Determine the [X, Y] coordinate at the center of the cell enclosing the given text.  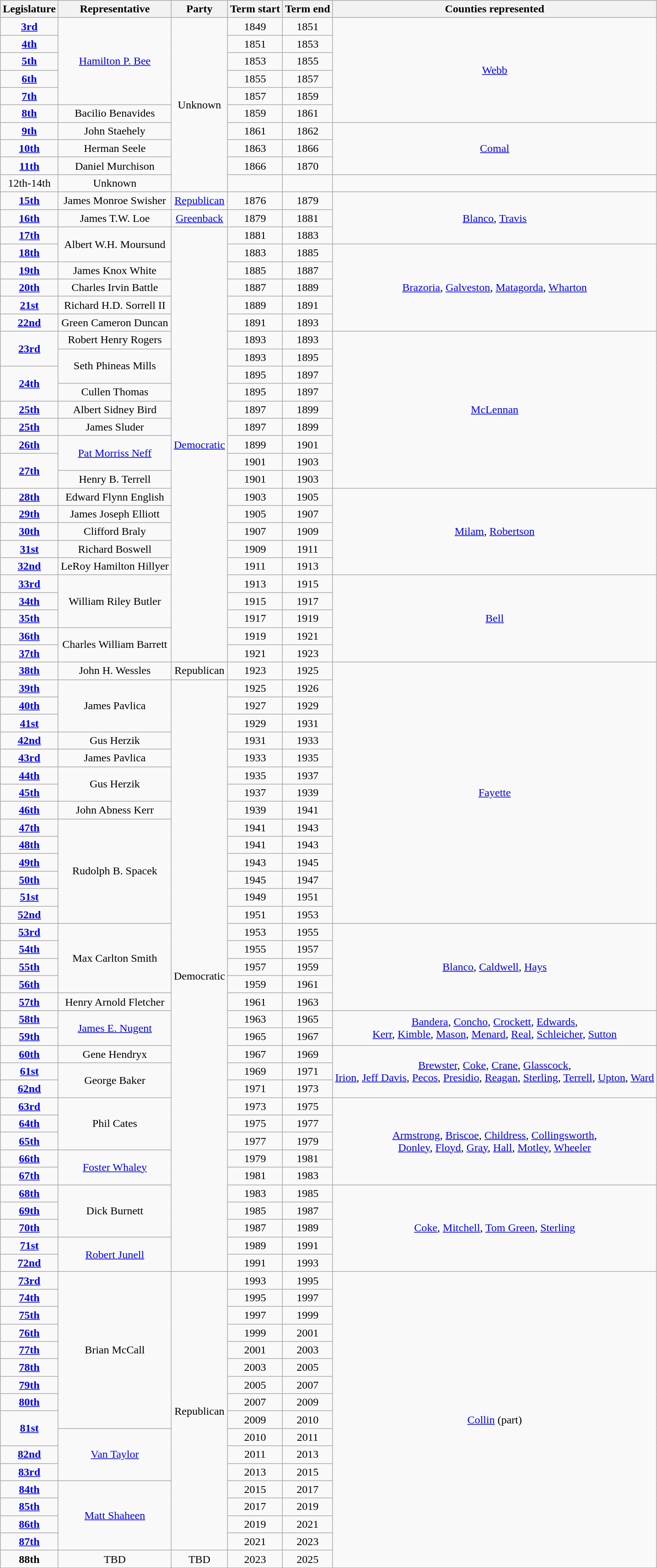
84th [29, 1489]
15th [29, 200]
McLennan [495, 410]
73rd [29, 1280]
61st [29, 1072]
Foster Whaley [114, 1167]
18th [29, 253]
Gene Hendryx [114, 1054]
Green Cameron Duncan [114, 323]
71st [29, 1245]
Cullen Thomas [114, 392]
43rd [29, 758]
Daniel Murchison [114, 166]
Term end [308, 9]
87th [29, 1541]
Party [199, 9]
22nd [29, 323]
38th [29, 671]
Richard Boswell [114, 549]
James Joseph Elliott [114, 514]
20th [29, 288]
31st [29, 549]
7th [29, 96]
4th [29, 44]
35th [29, 619]
1876 [255, 200]
44th [29, 776]
80th [29, 1402]
Milam, Robertson [495, 531]
Bell [495, 619]
Pat Morriss Neff [114, 453]
1927 [255, 706]
Fayette [495, 792]
33rd [29, 584]
John Staehely [114, 131]
56th [29, 984]
42nd [29, 740]
1949 [255, 897]
Brazoria, Galveston, Matagorda, Wharton [495, 288]
Hamilton P. Bee [114, 61]
Edward Flynn English [114, 496]
55th [29, 967]
Representative [114, 9]
8th [29, 113]
45th [29, 793]
54th [29, 949]
Comal [495, 148]
47th [29, 828]
85th [29, 1507]
Rudolph B. Spacek [114, 871]
11th [29, 166]
19th [29, 270]
10th [29, 148]
5th [29, 61]
82nd [29, 1455]
1870 [308, 166]
James T.W. Loe [114, 218]
James E. Nugent [114, 1028]
17th [29, 236]
48th [29, 845]
72nd [29, 1263]
46th [29, 810]
James Knox White [114, 270]
Seth Phineas Mills [114, 366]
74th [29, 1298]
Richard H.D. Sorrell II [114, 305]
75th [29, 1315]
21st [29, 305]
George Baker [114, 1080]
William Riley Butler [114, 601]
24th [29, 383]
1947 [308, 880]
26th [29, 444]
Blanco, Caldwell, Hays [495, 967]
Charles Irvin Battle [114, 288]
58th [29, 1019]
Legislature [29, 9]
Robert Junell [114, 1254]
34th [29, 601]
36th [29, 636]
59th [29, 1036]
83rd [29, 1472]
65th [29, 1141]
Herman Seele [114, 148]
Counties represented [495, 9]
Max Carlton Smith [114, 958]
86th [29, 1524]
Armstrong, Briscoe, Childress, Collingsworth,Donley, Floyd, Gray, Hall, Motley, Wheeler [495, 1141]
1849 [255, 27]
27th [29, 470]
62nd [29, 1089]
Robert Henry Rogers [114, 340]
40th [29, 706]
30th [29, 532]
81st [29, 1428]
Albert W.H. Moursund [114, 244]
66th [29, 1158]
67th [29, 1176]
9th [29, 131]
79th [29, 1385]
63rd [29, 1106]
1926 [308, 688]
50th [29, 880]
Bandera, Concho, Crockett, Edwards,Kerr, Kimble, Mason, Menard, Real, Schleicher, Sutton [495, 1028]
76th [29, 1333]
Webb [495, 70]
41st [29, 723]
69th [29, 1211]
37th [29, 653]
29th [29, 514]
57th [29, 1002]
John H. Wessles [114, 671]
51st [29, 897]
Clifford Braly [114, 532]
77th [29, 1350]
Van Taylor [114, 1455]
LeRoy Hamilton Hillyer [114, 566]
68th [29, 1193]
78th [29, 1368]
88th [29, 1559]
52nd [29, 915]
28th [29, 496]
39th [29, 688]
32nd [29, 566]
John Abness Kerr [114, 810]
6th [29, 79]
1862 [308, 131]
Blanco, Travis [495, 218]
3rd [29, 27]
Coke, Mitchell, Tom Green, Sterling [495, 1228]
2025 [308, 1559]
12th-14th [29, 183]
Brian McCall [114, 1350]
16th [29, 218]
23rd [29, 349]
49th [29, 862]
60th [29, 1054]
70th [29, 1228]
Brewster, Coke, Crane, Glasscock,Irion, Jeff Davis, Pecos, Presidio, Reagan, Sterling, Terrell, Upton, Ward [495, 1071]
Matt Shaheen [114, 1515]
64th [29, 1124]
Bacilio Benavides [114, 113]
Albert Sidney Bird [114, 410]
Term start [255, 9]
James Sluder [114, 427]
Phil Cates [114, 1124]
Greenback [199, 218]
James Monroe Swisher [114, 200]
Henry B. Terrell [114, 479]
Collin (part) [495, 1419]
Dick Burnett [114, 1211]
53rd [29, 932]
Henry Arnold Fletcher [114, 1002]
Charles William Barrett [114, 645]
1863 [255, 148]
